Pinpoint the cell where the given text exists, returning its (x, y) midpoint coordinate. 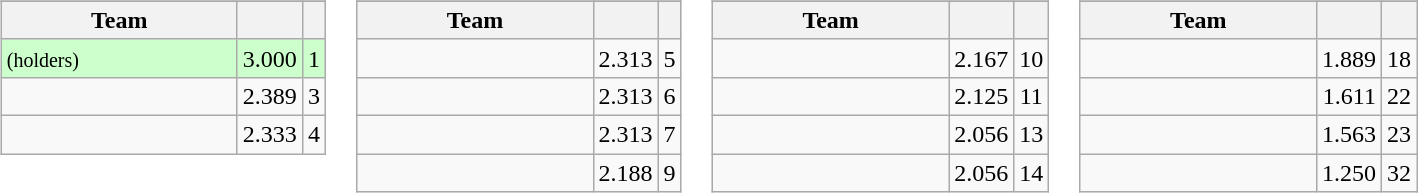
3 (314, 96)
10 (1032, 58)
2.188 (626, 173)
14 (1032, 173)
1.250 (1348, 173)
1.611 (1348, 96)
5 (670, 58)
1 (314, 58)
32 (1398, 173)
1.889 (1348, 58)
4 (314, 134)
1.563 (1348, 134)
9 (670, 173)
6 (670, 96)
(holders) (119, 58)
2.125 (982, 96)
2.389 (270, 96)
22 (1398, 96)
18 (1398, 58)
2.167 (982, 58)
11 (1032, 96)
23 (1398, 134)
7 (670, 134)
2.333 (270, 134)
13 (1032, 134)
3.000 (270, 58)
